From the cell containing the given text, extract its center point as [X, Y] coordinate. 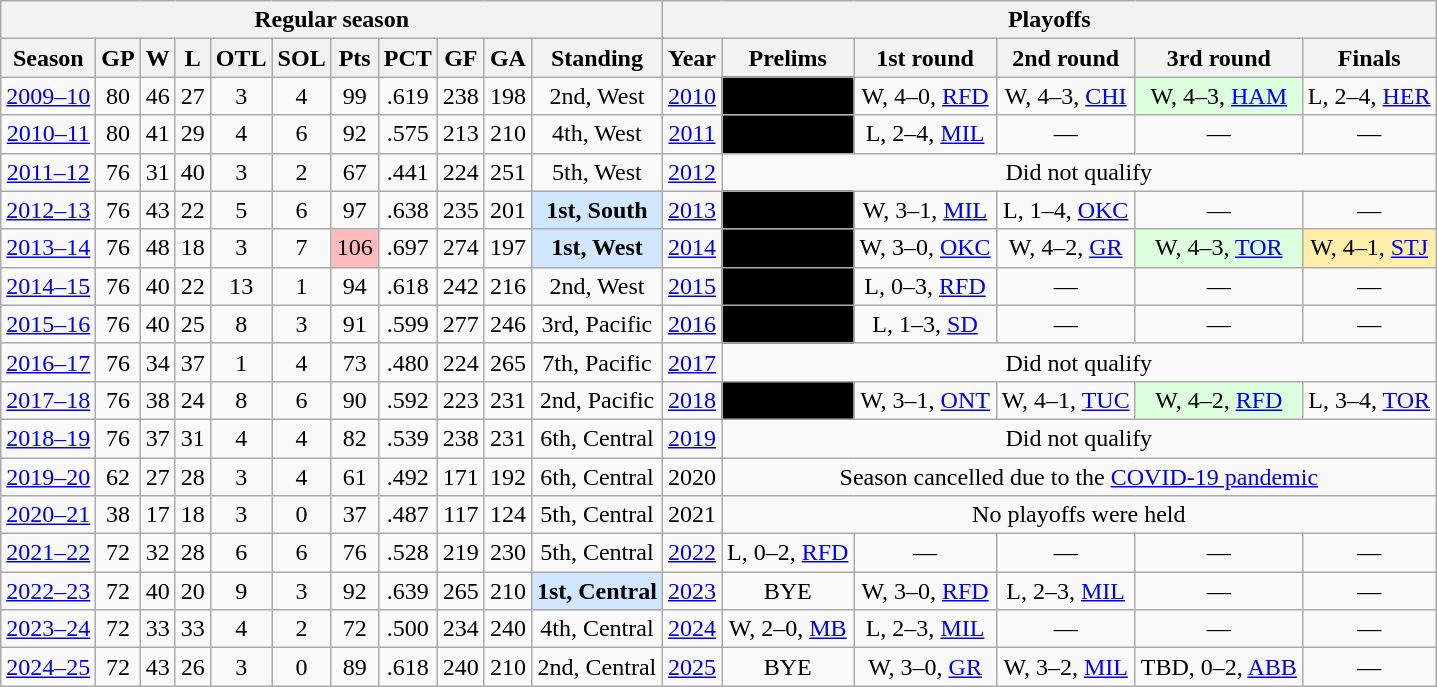
.492 [408, 477]
Finals [1369, 58]
2013 [692, 210]
W, 3–1, ONT [925, 400]
2013–14 [48, 248]
2nd, Central [596, 667]
.487 [408, 515]
7th, Pacific [596, 362]
62 [118, 477]
2014 [692, 248]
Prelims [788, 58]
106 [354, 248]
Pts [354, 58]
Season [48, 58]
32 [158, 553]
2016–17 [48, 362]
2010–11 [48, 134]
PCT [408, 58]
97 [354, 210]
73 [354, 362]
46 [158, 96]
13 [241, 286]
1st, West [596, 248]
3rd, Pacific [596, 324]
W, 3–0, RFD [925, 591]
2011 [692, 134]
1st round [925, 58]
W, 4–2, GR [1066, 248]
89 [354, 667]
2018–19 [48, 438]
2nd round [1066, 58]
1st, South [596, 210]
GF [460, 58]
213 [460, 134]
.592 [408, 400]
219 [460, 553]
29 [192, 134]
2015 [692, 286]
192 [508, 477]
2016 [692, 324]
.441 [408, 172]
94 [354, 286]
.500 [408, 629]
W, 4–3, CHI [1066, 96]
242 [460, 286]
W, 4–1, STJ [1369, 248]
.639 [408, 591]
2015–16 [48, 324]
34 [158, 362]
246 [508, 324]
5th, West [596, 172]
1st, Central [596, 591]
48 [158, 248]
20 [192, 591]
2021 [692, 515]
2022–23 [48, 591]
L, 2–4, MIL [925, 134]
7 [302, 248]
234 [460, 629]
5 [241, 210]
171 [460, 477]
124 [508, 515]
9 [241, 591]
2025 [692, 667]
.575 [408, 134]
W, 4–3, HAM [1218, 96]
W, 3–0, GR [925, 667]
2020 [692, 477]
2010 [692, 96]
25 [192, 324]
.619 [408, 96]
67 [354, 172]
L, 0–3, RFD [925, 286]
OTL [241, 58]
W, 4–1, TUC [1066, 400]
GP [118, 58]
L, 0–2, RFD [788, 553]
3rd round [1218, 58]
Playoffs [1049, 20]
2012–13 [48, 210]
2019–20 [48, 477]
2020–21 [48, 515]
90 [354, 400]
SOL [302, 58]
2021–22 [48, 553]
W, 4–3, TOR [1218, 248]
2024 [692, 629]
2011–12 [48, 172]
201 [508, 210]
2014–15 [48, 286]
2009–10 [48, 96]
GA [508, 58]
4th, West [596, 134]
.480 [408, 362]
117 [460, 515]
216 [508, 286]
2012 [692, 172]
W [158, 58]
198 [508, 96]
61 [354, 477]
91 [354, 324]
W, 3–2, MIL [1066, 667]
.638 [408, 210]
L [192, 58]
Standing [596, 58]
2nd, Pacific [596, 400]
W, 4–0, RFD [925, 96]
.697 [408, 248]
274 [460, 248]
.599 [408, 324]
2017 [692, 362]
2022 [692, 553]
TBD, 0–2, ABB [1218, 667]
.539 [408, 438]
223 [460, 400]
No playoffs were held [1080, 515]
277 [460, 324]
197 [508, 248]
W, 2–0, MB [788, 629]
2023 [692, 591]
24 [192, 400]
W, 3–1, MIL [925, 210]
Season cancelled due to the COVID-19 pandemic [1080, 477]
.528 [408, 553]
82 [354, 438]
Year [692, 58]
2019 [692, 438]
235 [460, 210]
L, 2–4, HER [1369, 96]
17 [158, 515]
26 [192, 667]
251 [508, 172]
2018 [692, 400]
W, 4–2, RFD [1218, 400]
Regular season [332, 20]
4th, Central [596, 629]
99 [354, 96]
230 [508, 553]
L, 1–3, SD [925, 324]
41 [158, 134]
2017–18 [48, 400]
L, 3–4, TOR [1369, 400]
W, 3–0, OKC [925, 248]
2024–25 [48, 667]
L, 1–4, OKC [1066, 210]
2023–24 [48, 629]
